Capture the cell that displays the provided text and extract its [X, Y] central coordinate. 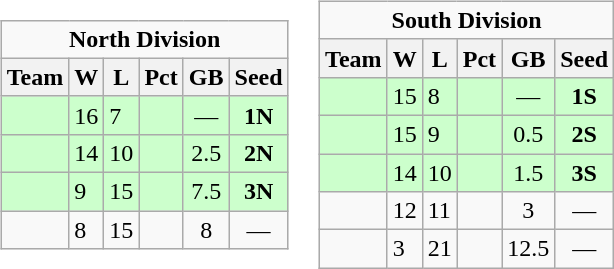
16 [86, 115]
2.5 [206, 153]
3N [258, 192]
2N [258, 153]
South Division [467, 20]
7 [122, 115]
1.5 [528, 173]
1S [584, 96]
3S [584, 173]
7.5 [206, 192]
12.5 [528, 249]
North Division [144, 39]
0.5 [528, 134]
12 [404, 211]
2S [584, 134]
1N [258, 115]
21 [440, 249]
11 [440, 211]
